Find where the given text appears and provide that cell's center as [X, Y] coordinate. 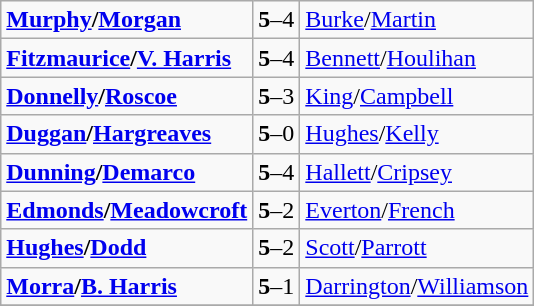
Hughes/Kelly [417, 134]
Fitzmaurice/V. Harris [127, 58]
Morra/B. Harris [127, 286]
Everton/French [417, 210]
Hallett/Cripsey [417, 172]
Murphy/Morgan [127, 20]
Scott/Parrott [417, 248]
5–0 [276, 134]
Burke/Martin [417, 20]
Dunning/Demarco [127, 172]
Duggan/Hargreaves [127, 134]
Donnelly/Roscoe [127, 96]
5–3 [276, 96]
Edmonds/Meadowcroft [127, 210]
Hughes/Dodd [127, 248]
King/Campbell [417, 96]
Darrington/Williamson [417, 286]
5–1 [276, 286]
Bennett/Houlihan [417, 58]
